Capture the cell that displays the provided text and extract its (x, y) central coordinate. 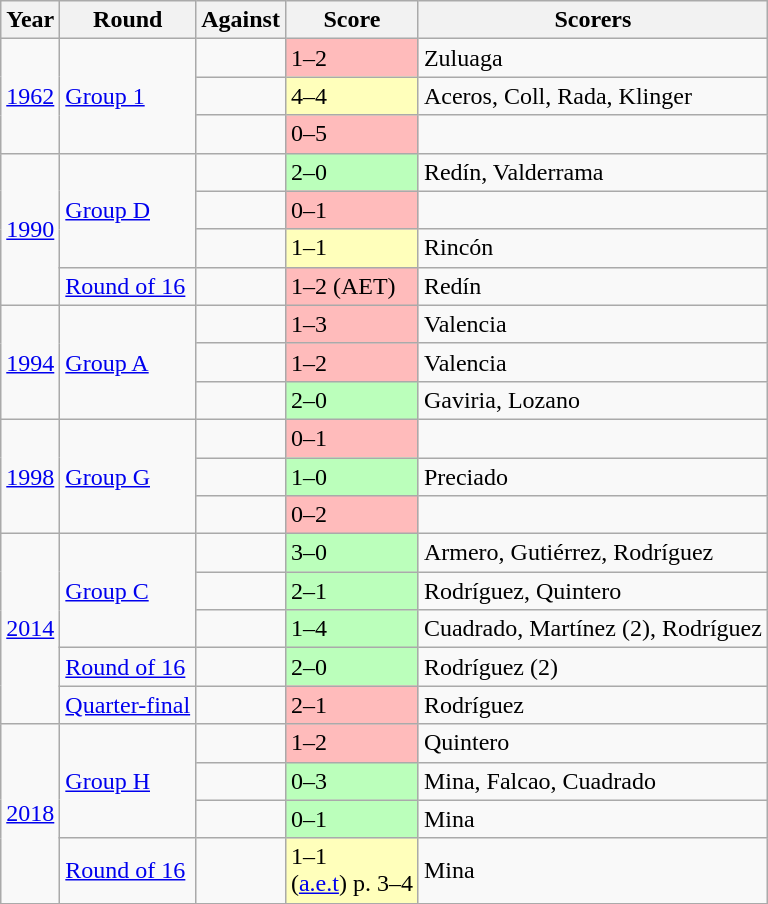
Score (352, 20)
4–4 (352, 96)
Rodríguez (592, 705)
Quarter-final (128, 705)
1962 (30, 96)
1990 (30, 229)
Group C (128, 591)
Rodríguez, Quintero (592, 591)
2018 (30, 814)
Against (241, 20)
Round (128, 20)
3–0 (352, 553)
Rincón (592, 248)
2014 (30, 629)
Mina, Falcao, Cuadrado (592, 781)
Zuluaga (592, 58)
0–2 (352, 515)
Group D (128, 210)
Quintero (592, 743)
Preciado (592, 477)
1–2 (AET) (352, 286)
0–3 (352, 781)
Armero, Gutiérrez, Rodríguez (592, 553)
Group 1 (128, 96)
Redín, Valderrama (592, 172)
0–5 (352, 134)
1–3 (352, 324)
Group H (128, 781)
Gaviria, Lozano (592, 400)
Aceros, Coll, Rada, Klinger (592, 96)
1–1 (352, 248)
Year (30, 20)
1–0 (352, 477)
1–1 (a.e.t) p. 3–4 (352, 870)
1994 (30, 362)
Scorers (592, 20)
Group G (128, 476)
1–4 (352, 629)
Rodríguez (2) (592, 667)
1998 (30, 476)
Group A (128, 362)
Cuadrado, Martínez (2), Rodríguez (592, 629)
Redín (592, 286)
